Scan for the cell matching the given text and deliver its [X, Y] coordinate at center. 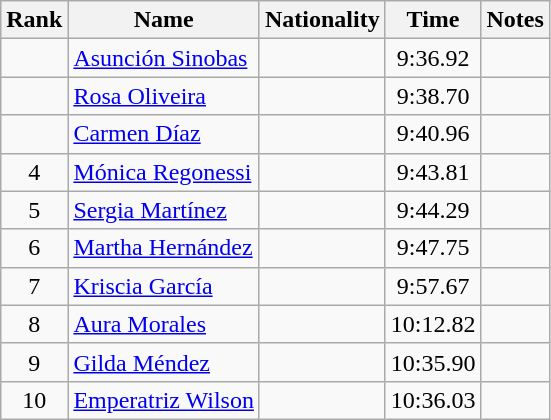
Mónica Regonessi [164, 172]
Martha Hernández [164, 248]
4 [34, 172]
Carmen Díaz [164, 134]
Emperatriz Wilson [164, 400]
9:44.29 [433, 210]
7 [34, 286]
Time [433, 20]
9:38.70 [433, 96]
10 [34, 400]
9:43.81 [433, 172]
10:35.90 [433, 362]
10:12.82 [433, 324]
Nationality [322, 20]
Rosa Oliveira [164, 96]
10:36.03 [433, 400]
9:47.75 [433, 248]
9:57.67 [433, 286]
5 [34, 210]
Rank [34, 20]
8 [34, 324]
9:36.92 [433, 58]
Gilda Méndez [164, 362]
6 [34, 248]
9 [34, 362]
Kriscia García [164, 286]
Sergia Martínez [164, 210]
Name [164, 20]
Aura Morales [164, 324]
Asunción Sinobas [164, 58]
Notes [515, 20]
9:40.96 [433, 134]
